Pinpoint the cell where the given text exists, returning its [X, Y] midpoint coordinate. 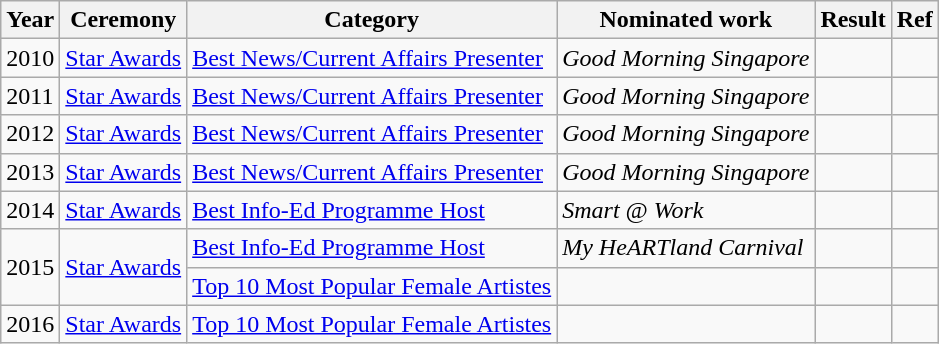
2013 [30, 172]
2014 [30, 210]
My HeARTland Carnival [686, 248]
Result [853, 20]
2015 [30, 267]
Category [372, 20]
2011 [30, 96]
Year [30, 20]
Ceremony [124, 20]
Smart @ Work [686, 210]
Ref [914, 20]
2012 [30, 134]
2016 [30, 324]
2010 [30, 58]
Nominated work [686, 20]
